Return the (X, Y) coordinate for the center point of the cell that contains the specified text.  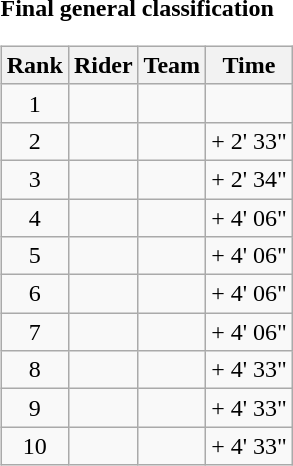
6 (34, 294)
9 (34, 408)
4 (34, 217)
3 (34, 179)
Rank (34, 65)
2 (34, 141)
10 (34, 446)
7 (34, 332)
8 (34, 370)
Rider (103, 65)
Team (172, 65)
Time (250, 65)
+ 2' 33" (250, 141)
5 (34, 256)
+ 2' 34" (250, 179)
1 (34, 103)
